Capture the cell that displays the provided text and extract its (X, Y) central coordinate. 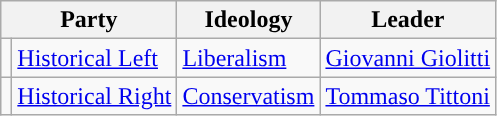
Party (89, 20)
Ideology (248, 20)
Historical Left (94, 58)
Leader (408, 20)
Liberalism (248, 58)
Tommaso Tittoni (408, 96)
Giovanni Giolitti (408, 58)
Conservatism (248, 96)
Historical Right (94, 96)
